Return (x, y) of the center of cell containing provided text 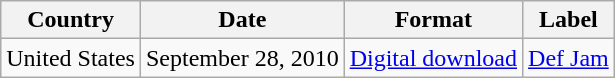
Country (71, 20)
Digital download (433, 58)
Def Jam (569, 58)
Format (433, 20)
Label (569, 20)
Date (242, 20)
United States (71, 58)
September 28, 2010 (242, 58)
